From the cell containing the given text, extract its center point as (X, Y) coordinate. 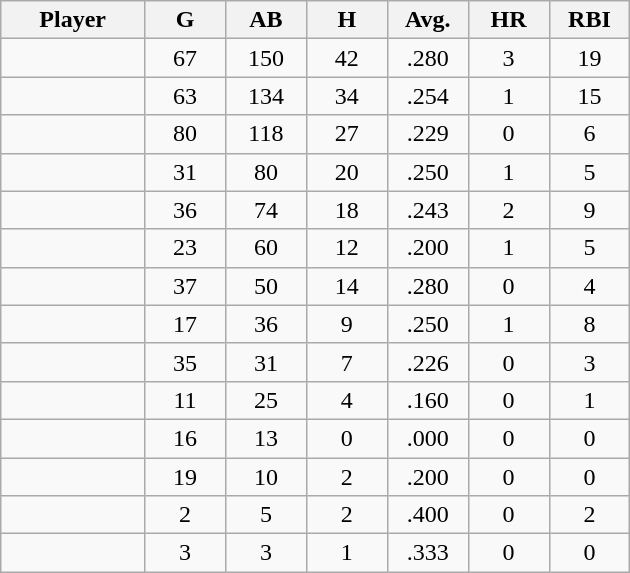
Player (73, 20)
G (186, 20)
74 (266, 210)
7 (346, 362)
AB (266, 20)
134 (266, 96)
.400 (428, 515)
10 (266, 477)
25 (266, 400)
37 (186, 286)
23 (186, 248)
.226 (428, 362)
.229 (428, 134)
13 (266, 438)
8 (590, 324)
11 (186, 400)
27 (346, 134)
18 (346, 210)
Avg. (428, 20)
12 (346, 248)
60 (266, 248)
35 (186, 362)
20 (346, 172)
H (346, 20)
42 (346, 58)
6 (590, 134)
63 (186, 96)
.000 (428, 438)
.254 (428, 96)
.333 (428, 553)
.160 (428, 400)
HR (508, 20)
17 (186, 324)
118 (266, 134)
.243 (428, 210)
16 (186, 438)
150 (266, 58)
67 (186, 58)
RBI (590, 20)
50 (266, 286)
34 (346, 96)
14 (346, 286)
15 (590, 96)
